Identify which cell holds the provided text, then report its [x, y] central coordinate. 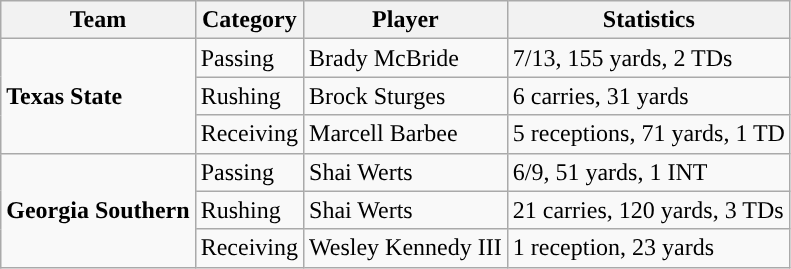
7/13, 155 yards, 2 TDs [648, 58]
Brady McBride [406, 58]
Wesley Kennedy III [406, 248]
Category [249, 20]
5 receptions, 71 yards, 1 TD [648, 134]
21 carries, 120 yards, 3 TDs [648, 210]
6 carries, 31 yards [648, 96]
Player [406, 20]
6/9, 51 yards, 1 INT [648, 172]
Texas State [98, 96]
Georgia Southern [98, 210]
Statistics [648, 20]
Team [98, 20]
1 reception, 23 yards [648, 248]
Marcell Barbee [406, 134]
Brock Sturges [406, 96]
